Output the (x, y) coordinate of the center of the cell containing the given text.  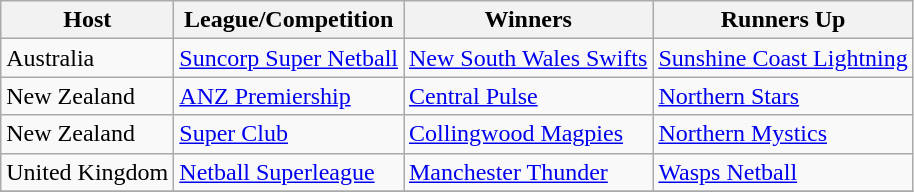
Central Pulse (528, 96)
Netball Superleague (289, 172)
Australia (88, 58)
Suncorp Super Netball (289, 58)
Super Club (289, 134)
Northern Stars (783, 96)
Sunshine Coast Lightning (783, 58)
Runners Up (783, 20)
Collingwood Magpies (528, 134)
Manchester Thunder (528, 172)
Northern Mystics (783, 134)
Winners (528, 20)
New South Wales Swifts (528, 58)
United Kingdom (88, 172)
Host (88, 20)
Wasps Netball (783, 172)
ANZ Premiership (289, 96)
League/Competition (289, 20)
